Extract the [X, Y] coordinate from the center of the cell holding the provided text.  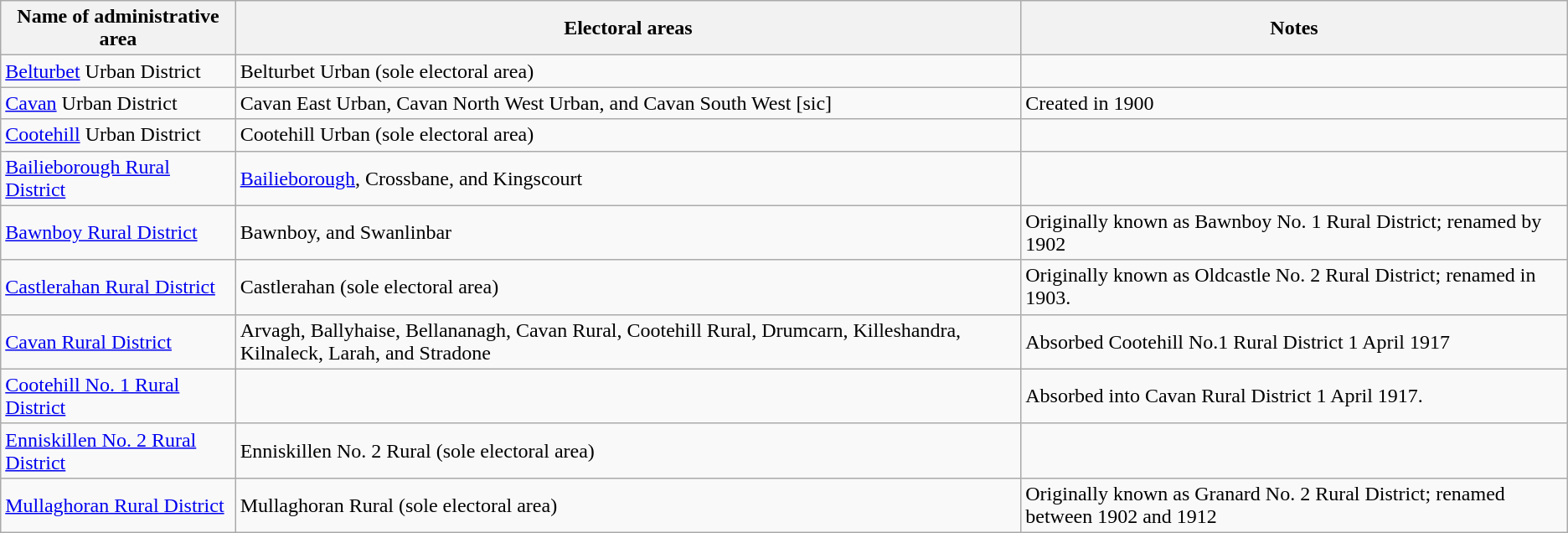
Mullaghoran Rural District [118, 505]
Absorbed Cootehill No.1 Rural District 1 April 1917 [1295, 342]
Enniskillen No. 2 Rural District [118, 451]
Cavan Urban District [118, 103]
Originally known as Bawnboy No. 1 Rural District; renamed by 1902 [1295, 233]
Created in 1900 [1295, 103]
Mullaghoran Rural (sole electoral area) [628, 505]
Castlerahan Rural District [118, 287]
Originally known as Granard No. 2 Rural District; renamed between 1902 and 1912 [1295, 505]
Absorbed into Cavan Rural District 1 April 1917. [1295, 396]
Cootehill No. 1 Rural District [118, 396]
Originally known as Oldcastle No. 2 Rural District; renamed in 1903. [1295, 287]
Bailieborough, Crossbane, and Kingscourt [628, 178]
Belturbet Urban (sole electoral area) [628, 71]
Enniskillen No. 2 Rural (sole electoral area) [628, 451]
Cavan East Urban, Cavan North West Urban, and Cavan South West [sic] [628, 103]
Castlerahan (sole electoral area) [628, 287]
Notes [1295, 28]
Cavan Rural District [118, 342]
Belturbet Urban District [118, 71]
Bawnboy Rural District [118, 233]
Bawnboy, and Swanlinbar [628, 233]
Cootehill Urban District [118, 135]
Bailieborough Rural District [118, 178]
Cootehill Urban (sole electoral area) [628, 135]
Name of administrative area [118, 28]
Electoral areas [628, 28]
Arvagh, Ballyhaise, Bellananagh, Cavan Rural, Cootehill Rural, Drumcarn, Killeshandra, Kilnaleck, Larah, and Stradone [628, 342]
